Return [X, Y] of the center of cell containing provided text 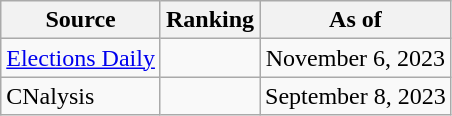
As of [356, 20]
Elections Daily [81, 58]
CNalysis [81, 96]
September 8, 2023 [356, 96]
Source [81, 20]
Ranking [210, 20]
November 6, 2023 [356, 58]
